Return the (x, y) coordinate for the center point of the cell that contains the specified text.  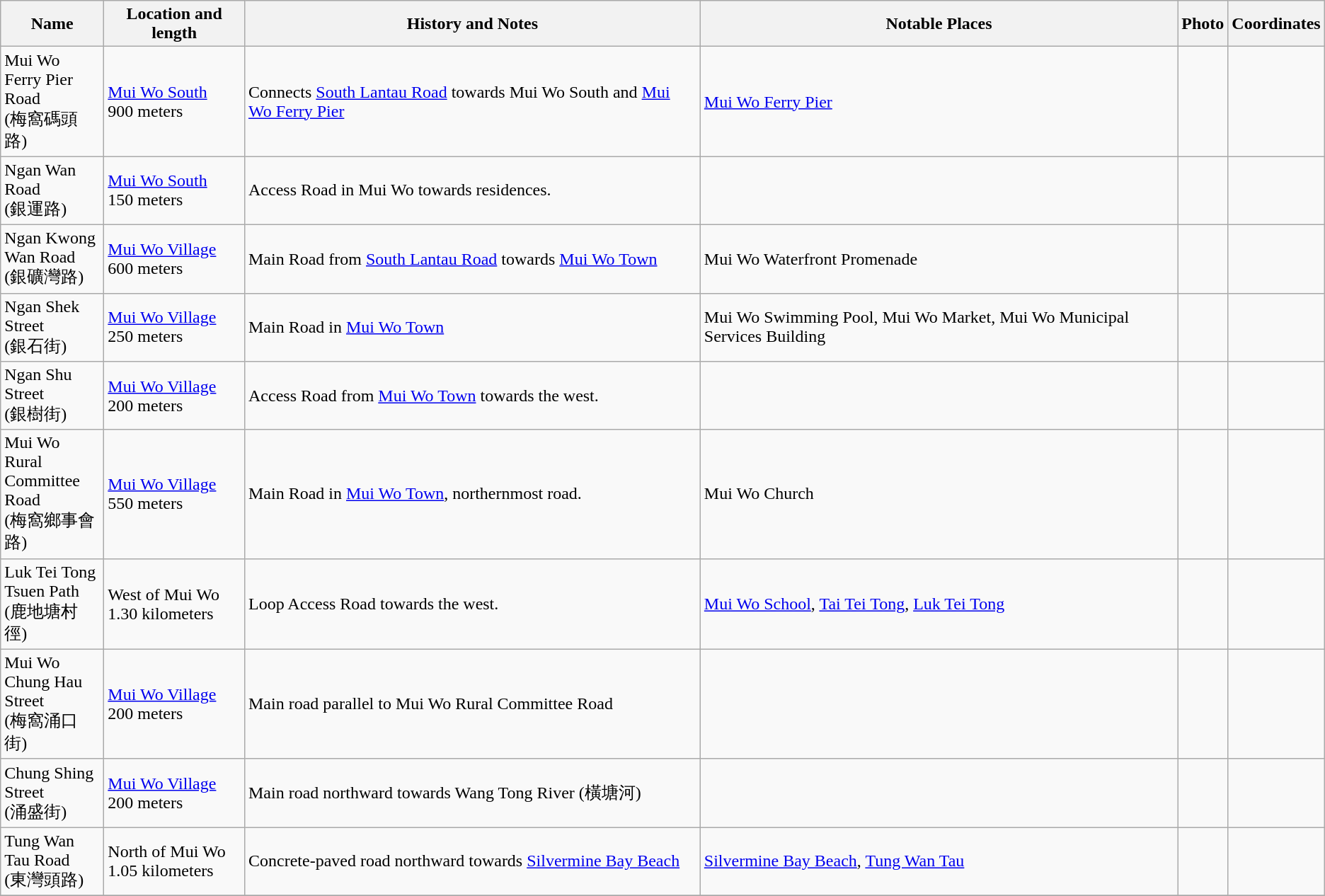
Mui Wo Rural Committee Road (梅窩鄉事會路) (52, 494)
Location and length (174, 24)
Mui Wo Ferry Pier Road (梅窩碼頭路) (52, 102)
Access Road from Mui Wo Town towards the west. (472, 396)
Concrete-paved road northward towards Silvermine Bay Beach (472, 862)
Mui Wo Ferry Pier (939, 102)
Mui Wo South 900 meters (174, 102)
Ngan Wan Road (銀運路) (52, 191)
North of Mui Wo 1.05 kilometers (174, 862)
Coordinates (1276, 24)
Mui Wo South 150 meters (174, 191)
Name (52, 24)
Mui Wo Swimming Pool, Mui Wo Market, Mui Wo Municipal Services Building (939, 327)
Main road northward towards Wang Tong River (橫塘河) (472, 793)
Mui Wo Village 550 meters (174, 494)
Tung Wan Tau Road (東灣頭路) (52, 862)
Ngan Shu Street (銀樹街) (52, 396)
Mui Wo Church (939, 494)
Main Road from South Lantau Road towards Mui Wo Town (472, 259)
Access Road in Mui Wo towards residences. (472, 191)
Connects South Lantau Road towards Mui Wo South and Mui Wo Ferry Pier (472, 102)
Silvermine Bay Beach, Tung Wan Tau (939, 862)
Main road parallel to Mui Wo Rural Committee Road (472, 703)
Loop Access Road towards the west. (472, 604)
Photo (1203, 24)
Chung Shing Street (涌盛街) (52, 793)
Notable Places (939, 24)
Luk Tei Tong Tsuen Path (鹿地塘村徑) (52, 604)
West of Mui Wo 1.30 kilometers (174, 604)
Mui Wo Waterfront Promenade (939, 259)
Ngan Kwong Wan Road (銀礦灣路) (52, 259)
Main Road in Mui Wo Town (472, 327)
Mui Wo Village 250 meters (174, 327)
Mui Wo Village 600 meters (174, 259)
Mui Wo School, Tai Tei Tong, Luk Tei Tong (939, 604)
Mui Wo Chung Hau Street (梅窩涌口街) (52, 703)
Main Road in Mui Wo Town, northernmost road. (472, 494)
History and Notes (472, 24)
Ngan Shek Street (銀石街) (52, 327)
